Return the [X, Y] coordinate for the center point of the cell that contains the specified text.  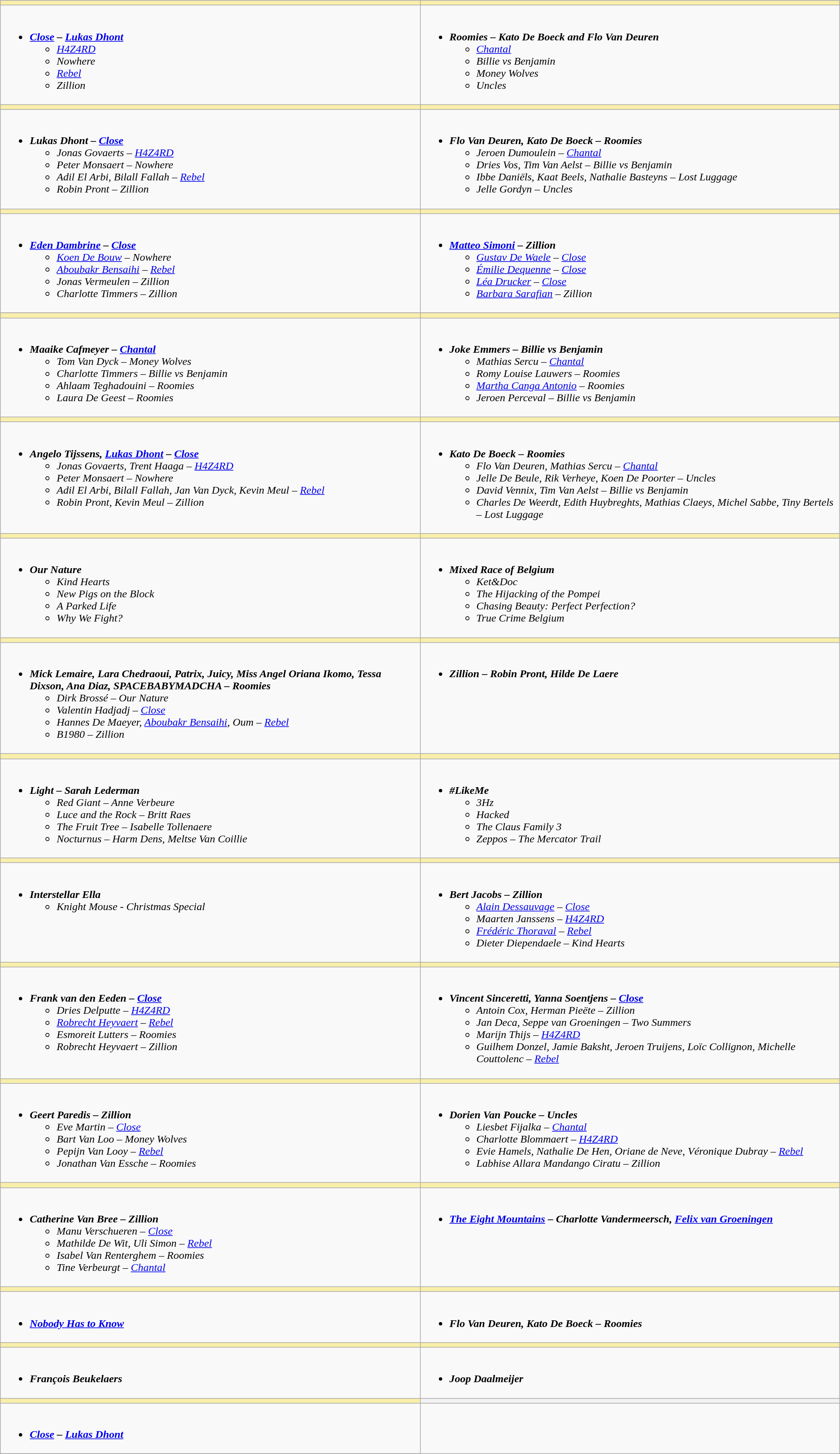
Nobody Has to Know [210, 1317]
Lukas Dhont – CloseJonas Govaerts – H4Z4RDPeter Monsaert – NowhereAdil El Arbi, Bilall Fallah – RebelRobin Pront – Zillion [210, 159]
#LikeMe3HzHackedThe Claus Family 3Zeppos – The Mercator Trail [630, 809]
Bert Jacobs – ZillionAlain Dessauvage – CloseMaarten Janssens – H4Z4RDFrédéric Thoraval – RebelDieter Diependaele – Kind Hearts [630, 913]
Catherine Van Bree – ZillionManu Verschueren – CloseMathilde De Wit, Uli Simon – RebelIsabel Van Renterghem – RoomiesTine Verbeurgt – Chantal [210, 1237]
Close – Lukas DhontH4Z4RDNowhereRebelZillion [210, 55]
François Beukelaers [210, 1372]
Mixed Race of BelgiumKet&DocThe Hijacking of the PompeiChasing Beauty: Perfect Perfection?True Crime Belgium [630, 588]
Roomies – Kato De Boeck and Flo Van DeurenChantalBillie vs BenjaminMoney WolvesUncles [630, 55]
Flo Van Deuren, Kato De Boeck – Roomies [630, 1317]
The Eight Mountains – Charlotte Vandermeersch, Felix van Groeningen [630, 1237]
Interstellar EllaKnight Mouse - Christmas Special [210, 913]
Matteo Simoni – ZillionGustav De Waele – CloseÉmilie Dequenne – CloseLéa Drucker – CloseBarbara Sarafian – Zillion [630, 263]
Our NatureKind HeartsNew Pigs on the BlockA Parked LifeWhy We Fight? [210, 588]
Geert Paredis – ZillionEve Martin – CloseBart Van Loo – Money WolvesPepijn Van Looy – RebelJonathan Van Essche – Roomies [210, 1133]
Joop Daalmeijer [630, 1372]
Frank van den Eeden – CloseDries Delputte – H4Z4RDRobrecht Heyvaert – RebelEsmoreit Lutters – RoomiesRobrecht Heyvaert – Zillion [210, 1023]
Eden Dambrine – CloseKoen De Bouw – NowhereAboubakr Bensaihi – RebelJonas Vermeulen – ZillionCharlotte Timmers – Zillion [210, 263]
Close – Lukas Dhont [210, 1429]
Maaike Cafmeyer – ChantalTom Van Dyck – Money WolvesCharlotte Timmers – Billie vs BenjaminAhlaam Teghadouini – RoomiesLaura De Geest – Roomies [210, 367]
Zillion – Robin Pront, Hilde De Laere [630, 698]
